Search for the cell housing the specified text and yield its [x, y] center coordinate. 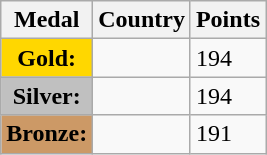
191 [228, 134]
Medal [47, 20]
Bronze: [47, 134]
Points [228, 20]
Country [142, 20]
Silver: [47, 96]
Gold: [47, 58]
